Pinpoint the cell where the given text exists, returning its (x, y) midpoint coordinate. 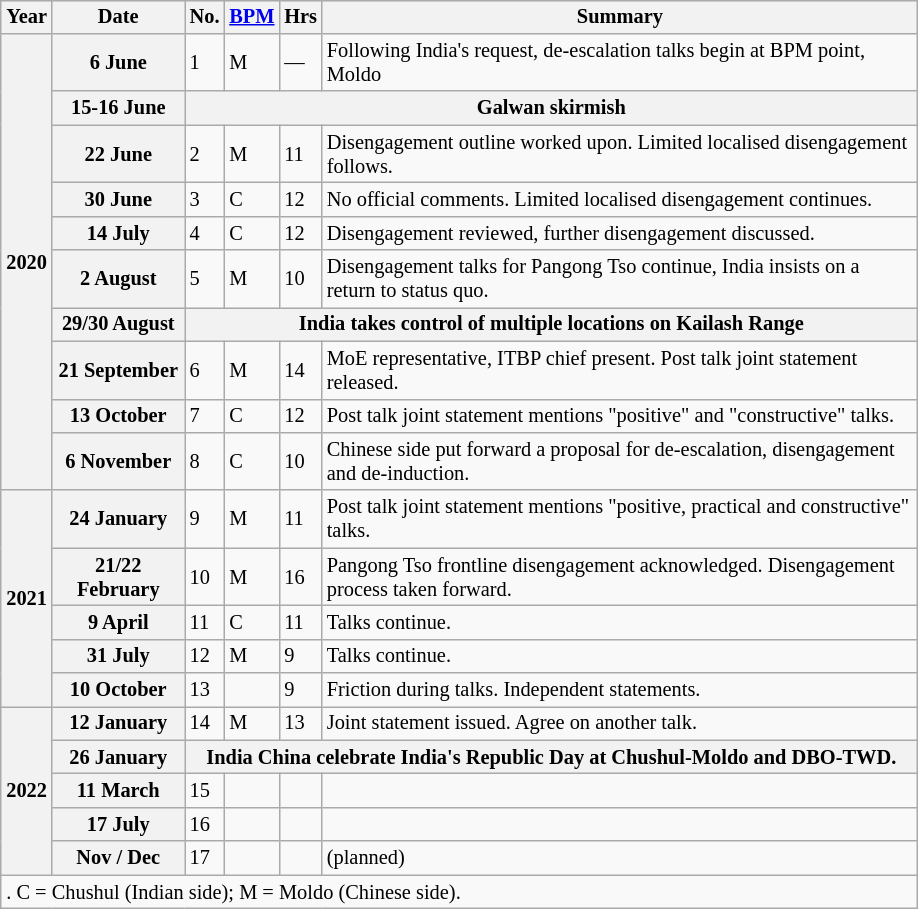
No official comments. Limited localised disengagement continues. (620, 200)
Galwan skirmish (552, 108)
6 June (118, 63)
15 (205, 791)
30 June (118, 200)
2020 (26, 262)
17 (205, 858)
1 (205, 63)
6 (205, 370)
15-16 June (118, 108)
— (300, 63)
(planned) (620, 858)
Hrs (300, 17)
2 (205, 154)
Summary (620, 17)
24 January (118, 519)
2 August (118, 279)
Friction during talks. Independent statements. (620, 690)
14 July (118, 233)
10 October (118, 690)
Date (118, 17)
26 January (118, 757)
22 June (118, 154)
29/30 August (118, 325)
8 (205, 462)
Chinese side put forward a proposal for de-escalation, disengagement and de-induction. (620, 462)
Disengagement reviewed, further disengagement discussed. (620, 233)
Disengagement talks for Pangong Tso continue, India insists on a return to status quo. (620, 279)
Pangong Tso frontline disengagement acknowledged. Disengagement process taken forward. (620, 577)
India takes control of multiple locations on Kailash Range (552, 325)
4 (205, 233)
31 July (118, 656)
21/22 February (118, 577)
2021 (26, 598)
17 July (118, 825)
Following India's request, de-escalation talks begin at BPM point, Moldo (620, 63)
Post talk joint statement mentions "positive, practical and constructive" talks. (620, 519)
2022 (26, 791)
Year (26, 17)
BPM (252, 17)
6 November (118, 462)
11 March (118, 791)
MoE representative, ITBP chief present. Post talk joint statement released. (620, 370)
3 (205, 200)
Post talk joint statement mentions "positive" and "constructive" talks. (620, 416)
. C = Chushul (Indian side); M = Moldo (Chinese side). (459, 892)
India China celebrate India's Republic Day at Chushul-Moldo and DBO-TWD. (552, 757)
Nov / Dec (118, 858)
9 April (118, 623)
No. (205, 17)
5 (205, 279)
13 October (118, 416)
Disengagement outline worked upon. Limited localised disengagement follows. (620, 154)
7 (205, 416)
12 January (118, 724)
Joint statement issued. Agree on another talk. (620, 724)
21 September (118, 370)
